Locate the cell with the specified text and output its (X, Y) center coordinate. 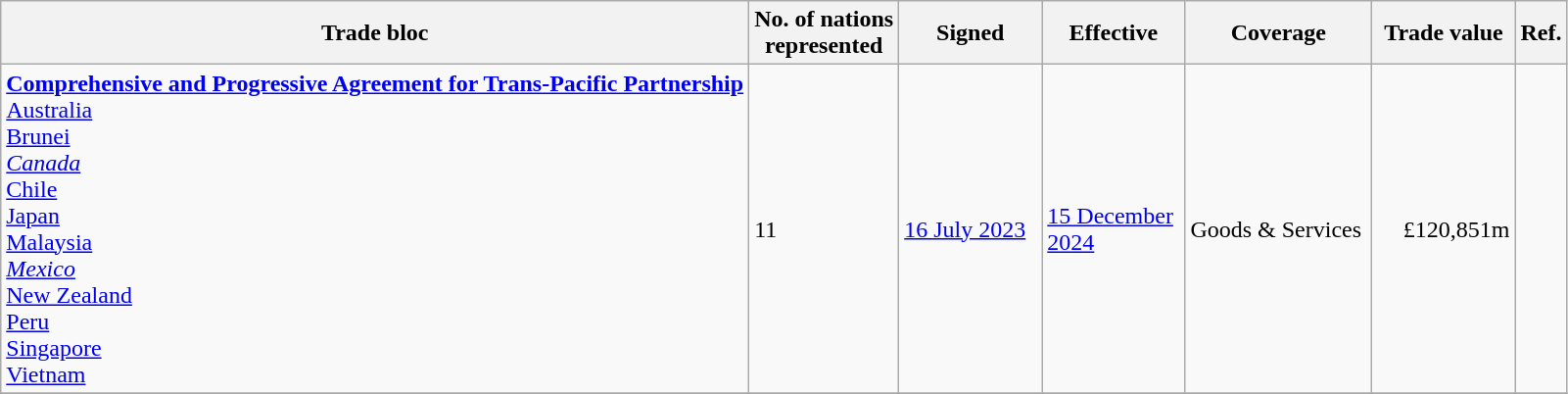
11 (825, 229)
16 July 2023 (971, 229)
£120,851m (1444, 229)
Signed (971, 33)
Effective (1114, 33)
Trade bloc (375, 33)
15 December 2024 (1114, 229)
Trade value (1444, 33)
Goods & Services (1279, 229)
Ref. (1542, 33)
Coverage (1279, 33)
No. of nationsrepresented (825, 33)
